Return the (X, Y) coordinate for the center point of the cell that contains the specified text.  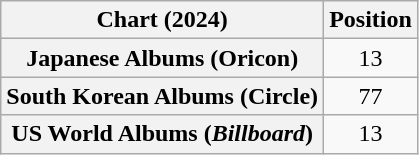
US World Albums (Billboard) (162, 134)
Chart (2024) (162, 20)
77 (371, 96)
Japanese Albums (Oricon) (162, 58)
South Korean Albums (Circle) (162, 96)
Position (371, 20)
